Pinpoint the cell where the given text exists, returning its [x, y] midpoint coordinate. 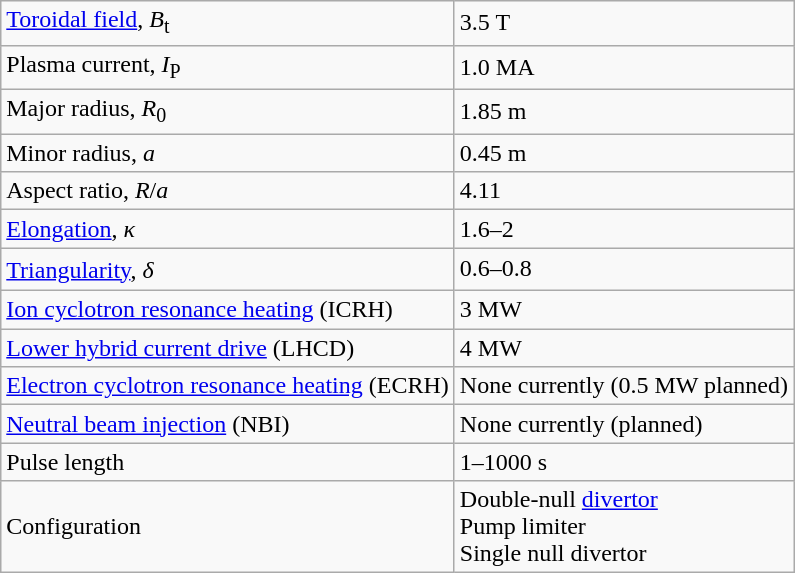
Double-null divertor Pump limiter Single null divertor [624, 527]
0.45 m [624, 153]
Elongation, κ [228, 229]
Ion cyclotron resonance heating (ICRH) [228, 310]
Pulse length [228, 462]
None currently (planned) [624, 424]
1.0 MA [624, 67]
1.6–2 [624, 229]
1–1000 s [624, 462]
3.5 T [624, 23]
3 MW [624, 310]
Major radius, R0 [228, 111]
Toroidal field, Bt [228, 23]
None currently (0.5 MW planned) [624, 386]
Configuration [228, 527]
4.11 [624, 191]
Minor radius, a [228, 153]
Lower hybrid current drive (LHCD) [228, 348]
Triangularity, δ [228, 270]
1.85 m [624, 111]
4 MW [624, 348]
0.6–0.8 [624, 270]
Electron cyclotron resonance heating (ECRH) [228, 386]
Aspect ratio, R/a [228, 191]
Neutral beam injection (NBI) [228, 424]
Plasma current, IP [228, 67]
